Output the (X, Y) coordinate of the center of the cell containing the given text.  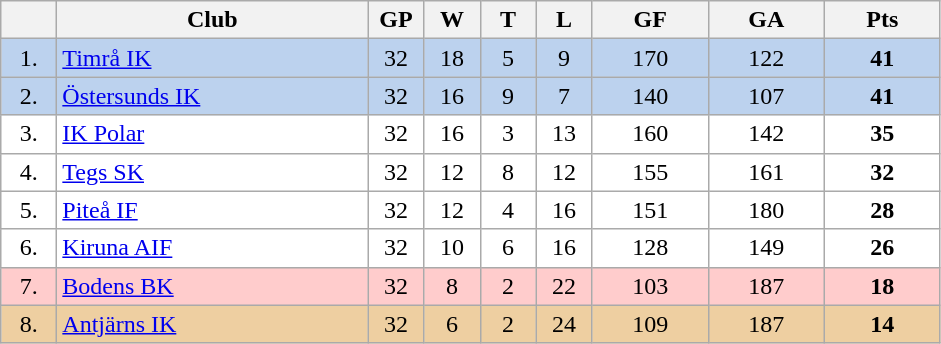
3 (508, 134)
149 (766, 248)
28 (882, 210)
26 (882, 248)
Bodens BK (212, 286)
1. (29, 58)
Club (212, 20)
8. (29, 324)
109 (650, 324)
W (452, 20)
35 (882, 134)
5 (508, 58)
5. (29, 210)
IK Polar (212, 134)
3. (29, 134)
10 (452, 248)
L (564, 20)
103 (650, 286)
GP (396, 20)
13 (564, 134)
122 (766, 58)
160 (650, 134)
Pts (882, 20)
Piteå IF (212, 210)
170 (650, 58)
6. (29, 248)
142 (766, 134)
151 (650, 210)
Antjärns IK (212, 324)
T (508, 20)
140 (650, 96)
180 (766, 210)
107 (766, 96)
Tegs SK (212, 172)
22 (564, 286)
7. (29, 286)
Östersunds IK (212, 96)
Timrå IK (212, 58)
4. (29, 172)
4 (508, 210)
GF (650, 20)
14 (882, 324)
24 (564, 324)
128 (650, 248)
GA (766, 20)
Kiruna AIF (212, 248)
2. (29, 96)
161 (766, 172)
155 (650, 172)
7 (564, 96)
